Return the [x, y] coordinate for the center point of the cell that contains the specified text.  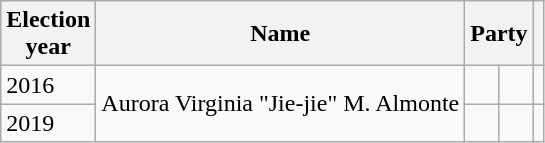
Name [280, 34]
2016 [48, 85]
2019 [48, 123]
Aurora Virginia "Jie-jie" M. Almonte [280, 104]
Party [499, 34]
Electionyear [48, 34]
